Find where the given text appears and provide that cell's center as [x, y] coordinate. 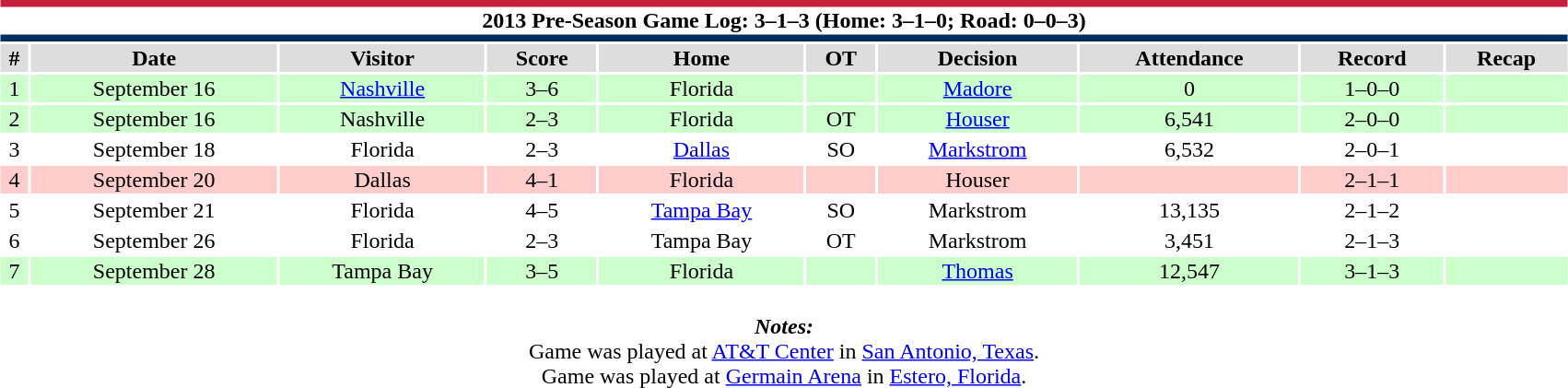
Attendance [1188, 58]
2–0–1 [1373, 149]
September 18 [154, 149]
0 [1188, 88]
September 20 [154, 180]
2013 Pre-Season Game Log: 3–1–3 (Home: 3–1–0; Road: 0–0–3) [784, 20]
3–1–3 [1373, 271]
Recap [1506, 58]
6,541 [1188, 119]
1–0–0 [1373, 88]
Date [154, 58]
2–0–0 [1373, 119]
2–1–3 [1373, 241]
September 28 [154, 271]
3,451 [1188, 241]
1 [15, 88]
7 [15, 271]
Madore [977, 88]
3 [15, 149]
2–1–2 [1373, 210]
Record [1373, 58]
4 [15, 180]
Thomas [977, 271]
5 [15, 210]
Home [701, 58]
4–5 [542, 210]
# [15, 58]
4–1 [542, 180]
6,532 [1188, 149]
3–5 [542, 271]
12,547 [1188, 271]
Decision [977, 58]
September 26 [154, 241]
September 21 [154, 210]
Visitor [382, 58]
2–1–1 [1373, 180]
2 [15, 119]
3–6 [542, 88]
Score [542, 58]
13,135 [1188, 210]
6 [15, 241]
